Provide the (X, Y) coordinate of the cell's center where the given text is located.  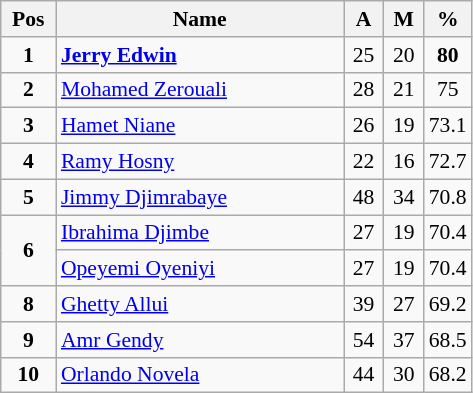
39 (364, 304)
% (448, 19)
A (364, 19)
Amr Gendy (200, 340)
54 (364, 340)
Opeyemi Oyeniyi (200, 269)
28 (364, 90)
Jerry Edwin (200, 55)
16 (404, 162)
75 (448, 90)
Hamet Niane (200, 126)
Ibrahima Djimbe (200, 233)
26 (364, 126)
5 (28, 197)
1 (28, 55)
48 (364, 197)
Ghetty Allui (200, 304)
Mohamed Zerouali (200, 90)
68.5 (448, 340)
8 (28, 304)
M (404, 19)
4 (28, 162)
72.7 (448, 162)
25 (364, 55)
9 (28, 340)
Name (200, 19)
20 (404, 55)
69.2 (448, 304)
30 (404, 375)
6 (28, 250)
80 (448, 55)
Ramy Hosny (200, 162)
70.8 (448, 197)
68.2 (448, 375)
34 (404, 197)
3 (28, 126)
Pos (28, 19)
73.1 (448, 126)
2 (28, 90)
44 (364, 375)
22 (364, 162)
21 (404, 90)
37 (404, 340)
Orlando Novela (200, 375)
10 (28, 375)
Jimmy Djimrabaye (200, 197)
